Capture the cell that displays the provided text and extract its [x, y] central coordinate. 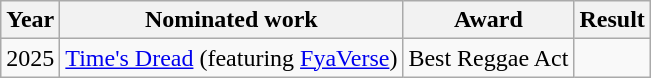
2025 [30, 58]
Best Reggae Act [488, 58]
Time's Dread (featuring FyaVerse) [232, 58]
Award [488, 20]
Nominated work [232, 20]
Year [30, 20]
Result [612, 20]
